Extract the [x, y] coordinate from the center of the cell holding the provided text.  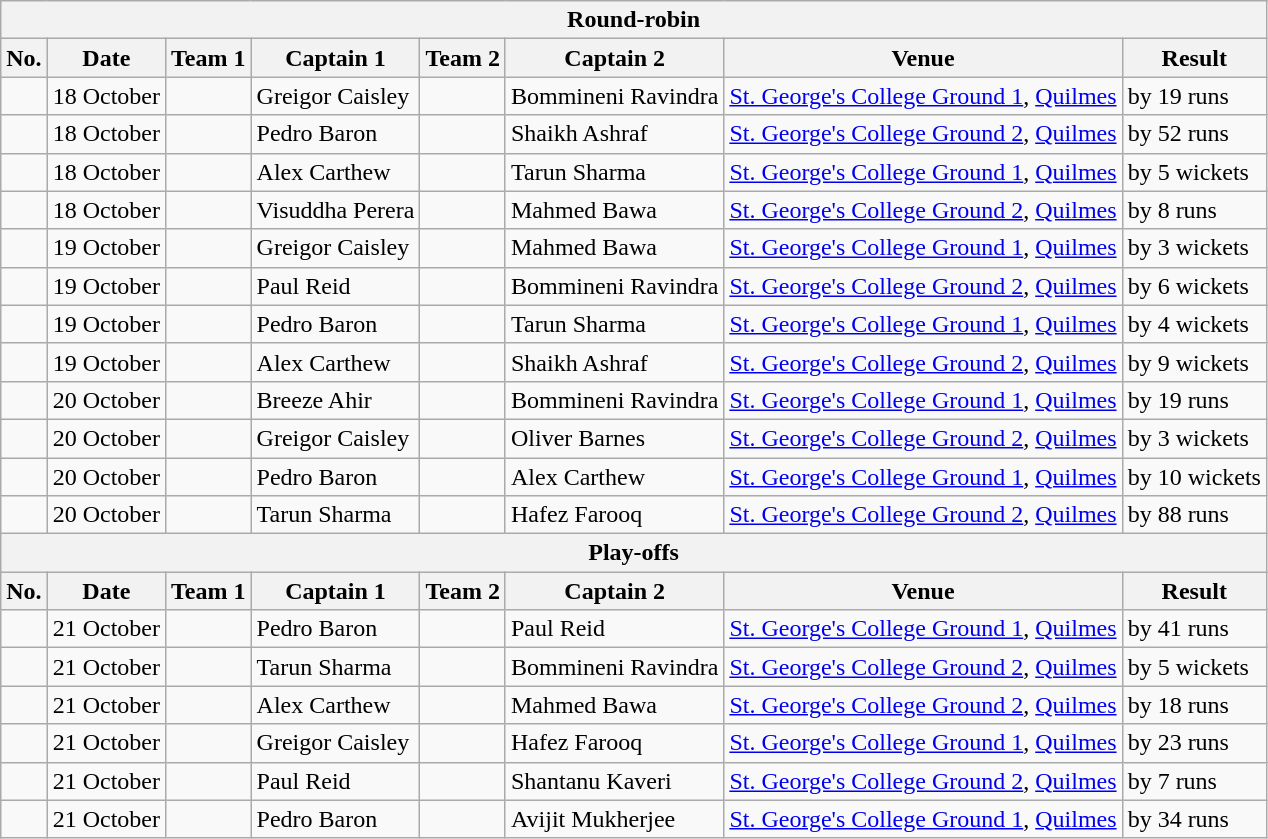
by 23 runs [1194, 743]
Avijit Mukherjee [614, 819]
Shantanu Kaveri [614, 781]
by 8 runs [1194, 210]
Visuddha Perera [336, 210]
by 88 runs [1194, 515]
Breeze Ahir [336, 400]
Oliver Barnes [614, 438]
by 7 runs [1194, 781]
by 41 runs [1194, 629]
by 10 wickets [1194, 477]
Play-offs [634, 553]
by 52 runs [1194, 134]
by 4 wickets [1194, 324]
by 18 runs [1194, 705]
by 9 wickets [1194, 362]
by 34 runs [1194, 819]
Round-robin [634, 20]
by 6 wickets [1194, 286]
